For the text-containing cell, return its midpoint in [X, Y] coordinate format. 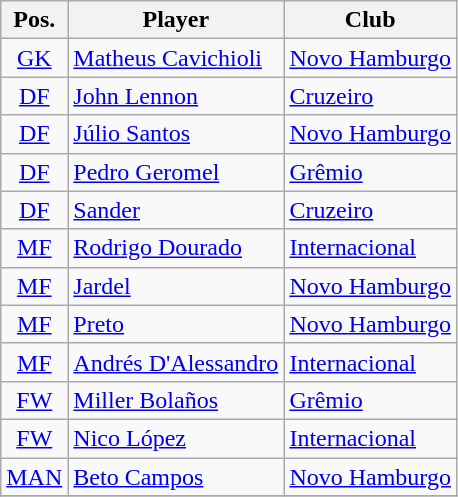
Beto Campos [176, 477]
Miller Bolaños [176, 400]
Nico López [176, 438]
Matheus Cavichioli [176, 58]
Pos. [34, 20]
GK [34, 58]
John Lennon [176, 96]
Andrés D'Alessandro [176, 362]
Club [370, 20]
Pedro Geromel [176, 172]
Player [176, 20]
Preto [176, 324]
Júlio Santos [176, 134]
Jardel [176, 286]
Rodrigo Dourado [176, 248]
MAN [34, 477]
Sander [176, 210]
